Search for the cell housing the specified text and yield its (X, Y) center coordinate. 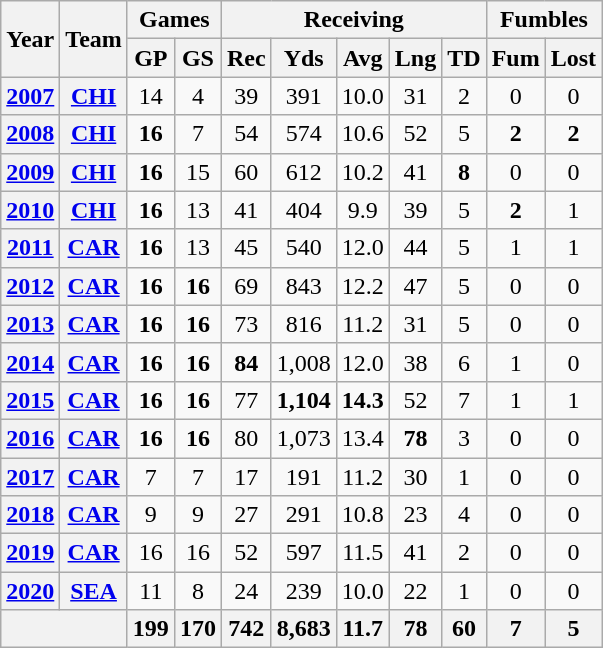
Fumbles (544, 20)
Rec (246, 58)
Team (94, 39)
11 (150, 591)
14 (150, 96)
597 (304, 553)
27 (246, 515)
2012 (30, 286)
9.9 (362, 210)
24 (246, 591)
2013 (30, 324)
22 (415, 591)
2017 (30, 477)
170 (198, 629)
77 (246, 400)
Fum (516, 58)
2015 (30, 400)
13.4 (362, 438)
12.2 (362, 286)
80 (246, 438)
574 (304, 134)
14.3 (362, 400)
540 (304, 248)
2008 (30, 134)
11.7 (362, 629)
2011 (30, 248)
38 (415, 362)
2018 (30, 515)
10.6 (362, 134)
3 (464, 438)
2016 (30, 438)
2014 (30, 362)
73 (246, 324)
GP (150, 58)
84 (246, 362)
404 (304, 210)
15 (198, 172)
742 (246, 629)
Lng (415, 58)
SEA (94, 591)
199 (150, 629)
GS (198, 58)
Games (174, 20)
23 (415, 515)
612 (304, 172)
816 (304, 324)
44 (415, 248)
69 (246, 286)
10.8 (362, 515)
2019 (30, 553)
1,104 (304, 400)
239 (304, 591)
191 (304, 477)
291 (304, 515)
Receiving (354, 20)
Avg (362, 58)
391 (304, 96)
47 (415, 286)
8,683 (304, 629)
Yds (304, 58)
1,073 (304, 438)
11.5 (362, 553)
843 (304, 286)
6 (464, 362)
30 (415, 477)
2010 (30, 210)
2007 (30, 96)
1,008 (304, 362)
45 (246, 248)
Lost (573, 58)
2020 (30, 591)
Year (30, 39)
10.2 (362, 172)
54 (246, 134)
TD (464, 58)
2009 (30, 172)
17 (246, 477)
